For the text-containing cell, return its midpoint in [x, y] coordinate format. 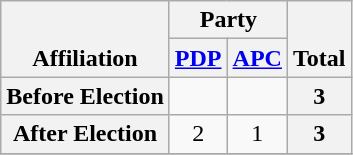
2 [198, 134]
1 [257, 134]
Total [319, 39]
Before Election [86, 96]
After Election [86, 134]
Party [228, 20]
Affiliation [86, 39]
APC [257, 58]
PDP [198, 58]
